Locate the cell with the specified text and output its [x, y] center coordinate. 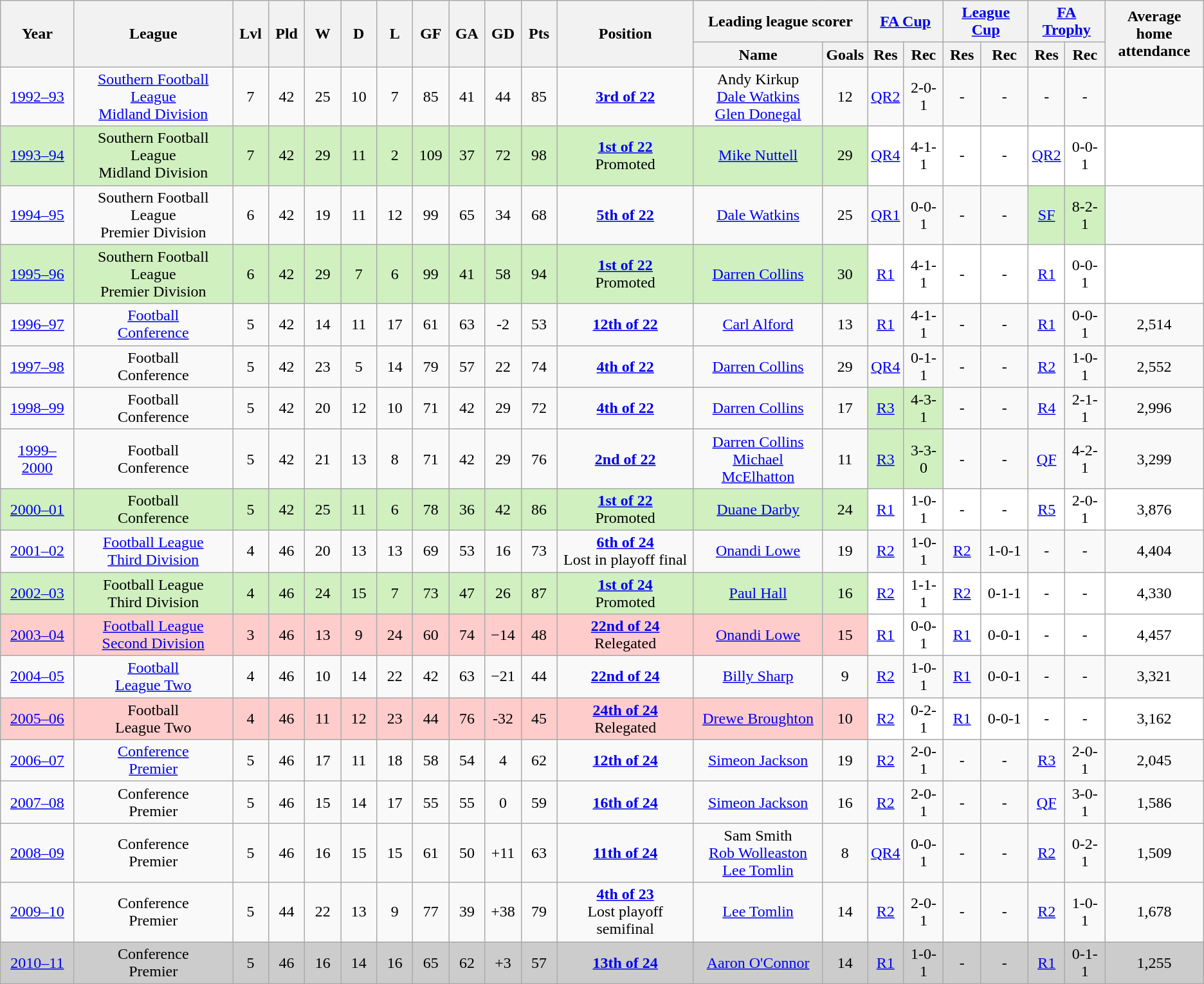
Football LeagueSecond Division [153, 635]
2,996 [1154, 408]
−21 [503, 677]
1,509 [1154, 853]
3,299 [1154, 459]
37 [467, 156]
2001–02 [37, 551]
Lee Tomlin [758, 912]
3-3-0 [924, 459]
36 [467, 509]
2nd of 22 [625, 459]
21 [323, 459]
34 [503, 215]
2000–01 [37, 509]
Year [37, 33]
6th of 24Lost in playoff final [625, 551]
2003–04 [37, 635]
Mike Nuttell [758, 156]
4,404 [1154, 551]
2005–06 [37, 719]
1st of 24Promoted [625, 593]
Paul Hall [758, 593]
77 [431, 912]
109 [431, 156]
4-2-1 [1085, 459]
2009–10 [37, 912]
Name [758, 55]
0 [503, 803]
3,321 [1154, 677]
1,586 [1154, 803]
+3 [503, 962]
SF [1047, 215]
48 [539, 635]
+11 [503, 853]
Dale Watkins [758, 215]
League [153, 33]
GA [467, 33]
2,552 [1154, 367]
FA Trophy [1066, 22]
98 [539, 156]
+38 [503, 912]
4,457 [1154, 635]
12th of 22 [625, 324]
Sam SmithRob WolleastonLee Tomlin [758, 853]
2004–05 [37, 677]
18 [395, 760]
3 [251, 635]
R4 [1047, 408]
1,678 [1154, 912]
30 [845, 274]
Leading league scorer [780, 22]
11th of 24 [625, 853]
-2 [503, 324]
2002–03 [37, 593]
22nd of 24Relegated [625, 635]
1994–95 [37, 215]
R5 [1047, 509]
3,876 [1154, 509]
2010–11 [37, 962]
2006–07 [37, 760]
2-1-1 [1085, 408]
45 [539, 719]
W [323, 33]
Pld [287, 33]
Aaron O'Connor [758, 962]
22nd of 24 [625, 677]
5th of 22 [625, 215]
3,162 [1154, 719]
94 [539, 274]
Pts [539, 33]
2 [395, 156]
GF [431, 33]
13th of 24 [625, 962]
3-0-1 [1085, 803]
FA Cup [906, 22]
Position [625, 33]
Drewe Broughton [758, 719]
3rd of 22 [625, 96]
78 [431, 509]
2,514 [1154, 324]
12th of 24 [625, 760]
26 [503, 593]
1992–93 [37, 96]
QR1 [886, 215]
1998–99 [37, 408]
39 [467, 912]
24th of 24Relegated [625, 719]
1997–98 [37, 367]
1999–2000 [37, 459]
1996–97 [37, 324]
Billy Sharp [758, 677]
Goals [845, 55]
59 [539, 803]
8-2-1 [1085, 215]
Lvl [251, 33]
League Cup [986, 22]
Andy KirkupDale WatkinsGlen Donegal [758, 96]
Carl Alford [758, 324]
54 [467, 760]
GD [503, 33]
Darren CollinsMichael McElhatton [758, 459]
69 [431, 551]
Average homeattendance [1154, 33]
2,045 [1154, 760]
L [395, 33]
86 [539, 509]
−14 [503, 635]
-32 [503, 719]
50 [467, 853]
87 [539, 593]
2008–09 [37, 853]
4th of 23Lost playoff semifinal [625, 912]
1,255 [1154, 962]
1-1-1 [924, 593]
68 [539, 215]
60 [431, 635]
47 [467, 593]
2007–08 [37, 803]
4-3-1 [924, 408]
4,330 [1154, 593]
1995–96 [37, 274]
D [359, 33]
1993–94 [37, 156]
16th of 24 [625, 803]
Duane Darby [758, 509]
